Return the (x, y) coordinate for the center point of the cell that contains the specified text.  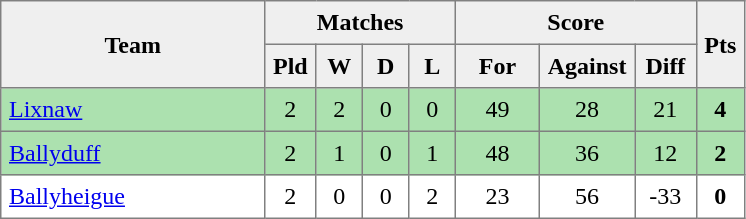
Diff (666, 66)
Pld (290, 66)
Ballyheigue (133, 197)
-33 (666, 197)
W (339, 66)
Ballyduff (133, 153)
23 (497, 197)
28 (586, 110)
49 (497, 110)
Pts (720, 44)
Score (576, 23)
56 (586, 197)
12 (666, 153)
4 (720, 110)
D (385, 66)
Team (133, 44)
For (497, 66)
48 (497, 153)
21 (666, 110)
Against (586, 66)
L (432, 66)
Lixnaw (133, 110)
36 (586, 153)
Matches (360, 23)
